Return the (X, Y) coordinate for the center point of the cell that contains the specified text.  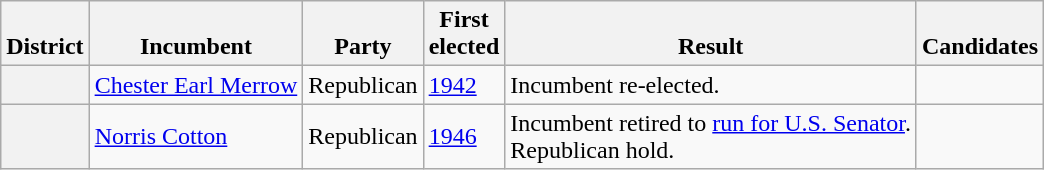
Norris Cotton (196, 136)
Candidates (980, 34)
Incumbent re-elected. (711, 85)
Firstelected (464, 34)
1946 (464, 136)
Chester Earl Merrow (196, 85)
1942 (464, 85)
Incumbent retired to run for U.S. Senator.Republican hold. (711, 136)
Incumbent (196, 34)
District (45, 34)
Party (363, 34)
Result (711, 34)
